Capture the cell that displays the provided text and extract its [X, Y] central coordinate. 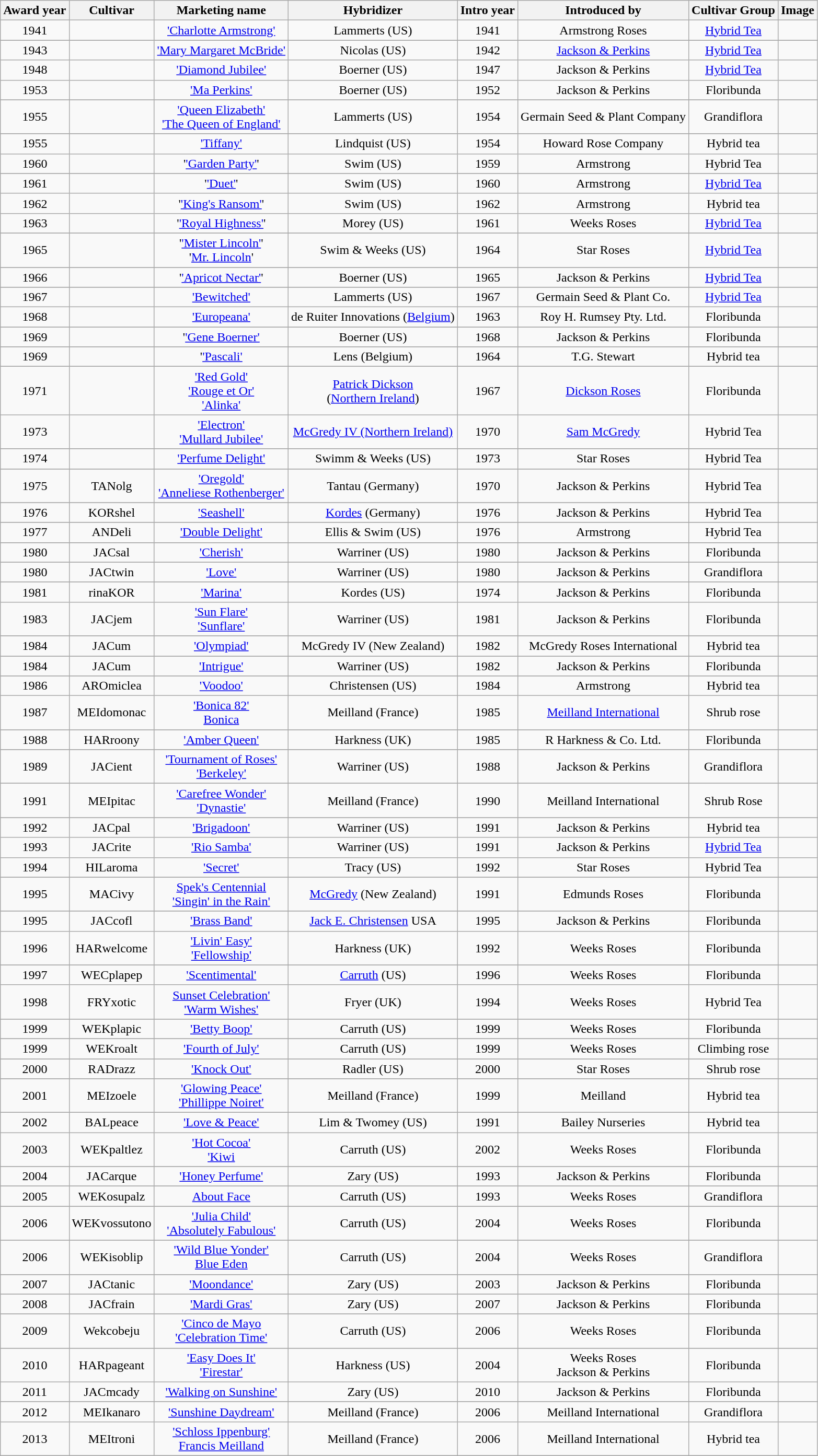
Dickson Roses [603, 391]
JACarque [112, 1177]
'Double Delight' [222, 532]
'Oregold' 'Anneliese Rothenberger' [222, 486]
''Apricot Nectar'' [222, 277]
'Sun Flare' 'Sunflare' [222, 619]
'Hot Cocoa' 'Kiwi [222, 1149]
Nicolas (US) [373, 50]
Marketing name [222, 10]
''Mister Lincoln'' 'Mr. Lincoln' [222, 250]
1983 [34, 619]
rinaKOR [112, 592]
2011 [34, 1392]
McGredy Roses International [603, 646]
'Livin' Easy' 'Fellowship' [222, 948]
''Garden Party'' [222, 164]
'Wild Blue Yonder' Blue Eden [222, 1257]
de Ruiter Innovations (Belgium) [373, 317]
Christensen (US) [373, 686]
WEKplapic [112, 1029]
Ellis & Swim (US) [373, 532]
JACrite [112, 847]
2001 [34, 1096]
Award year [34, 10]
Lens (Belgium) [373, 357]
Kordes (Germany) [373, 512]
Morey (US) [373, 223]
Harkness (US) [373, 1365]
Shrub Rose [734, 800]
1948 [34, 70]
'Julia Child' 'Absolutely Fabulous' [222, 1224]
Lindquist (US) [373, 144]
2008 [34, 1304]
Germain Seed & Plant Co. [603, 297]
Spek's Centennial'Singin' in the Rain' [222, 894]
Intro year [487, 10]
'Ma Perkins' [222, 90]
AROmiclea [112, 686]
Bailey Nurseries [603, 1123]
'Bewitched' [222, 297]
'Bonica 82' Bonica [222, 713]
'Tournament of Roses' 'Berkeley' [222, 767]
''Gene Boerner' [222, 337]
Kordes (US) [373, 592]
'Seashell' [222, 512]
HILaroma [112, 867]
'Voodoo' [222, 686]
McGredy IV (New Zealand) [373, 646]
MEIkanaro [112, 1412]
Meilland [603, 1096]
'Secret' [222, 867]
1998 [34, 1002]
'Queen Elizabeth' 'The Queen of England' [222, 117]
About Face [222, 1196]
Sam McGredy [603, 432]
'Schloss Ippenburg' Francis Meilland [222, 1439]
Introduced by [603, 10]
Swimm & Weeks (US) [373, 459]
'Cinco de Mayo 'Celebration Time' [222, 1331]
2009 [34, 1331]
Howard Rose Company [603, 144]
''Royal Highness'' [222, 223]
JACfrain [112, 1304]
Fryer (UK) [373, 1002]
'Intrigue' [222, 666]
Tracy (US) [373, 867]
MEIdomonac [112, 713]
Roy H. Rumsey Pty. Ltd. [603, 317]
JACjem [112, 619]
T.G. Stewart [603, 357]
McGredy (New Zealand) [373, 894]
'Fourth of July' [222, 1049]
Armstrong Roses [603, 30]
Swim & Weeks (US) [373, 250]
'Amber Queen' [222, 740]
HARpageant [112, 1365]
1997 [34, 975]
Patrick Dickson (Northern Ireland) [373, 391]
JACcofl [112, 921]
JACsal [112, 552]
'Perfume Delight' [222, 459]
1989 [34, 767]
'Knock Out' [222, 1068]
MEItroni [112, 1439]
Cultivar [112, 10]
'Brigadoon' [222, 828]
WEKroalt [112, 1049]
'Charlotte Armstrong' [222, 30]
'Electron' 'Mullard Jubilee' [222, 432]
'Mary Margaret McBride' [222, 50]
HARwelcome [112, 948]
'Love & Peace' [222, 1123]
WEKosupalz [112, 1196]
1953 [34, 90]
JACpal [112, 828]
'Cherish' [222, 552]
MACivy [112, 894]
WEKvossutono [112, 1224]
'Diamond Jubilee' [222, 70]
1975 [34, 486]
1990 [487, 800]
'Marina' [222, 592]
''Pascali' [222, 357]
Lim & Twomey (US) [373, 1123]
1942 [487, 50]
'Love' [222, 572]
TANolg [112, 486]
WECplapep [112, 975]
JACmcady [112, 1392]
'Olympiad' [222, 646]
2005 [34, 1196]
Tantau (Germany) [373, 486]
'Brass Band' [222, 921]
Edmunds Roses [603, 894]
2012 [34, 1412]
'Red Gold' 'Rouge et Or''Alinka' [222, 391]
'Glowing Peace' 'Phillippe Noiret' [222, 1096]
Weeks Roses Jackson & Perkins [603, 1365]
HARroony [112, 740]
''Duet'' [222, 183]
JACient [112, 767]
'Moondance' [222, 1284]
JACtwin [112, 572]
Climbing rose [734, 1049]
Radler (US) [373, 1068]
KORshel [112, 512]
Sunset Celebration''Warm Wishes' [222, 1002]
1966 [34, 277]
1952 [487, 90]
MEIzoele [112, 1096]
JACtanic [112, 1284]
'Betty Boop' [222, 1029]
'Walking on Sunshine' [222, 1392]
Wekcobeju [112, 1331]
1986 [34, 686]
Image [798, 10]
Jack E. Christensen USA [373, 921]
1943 [34, 50]
'Scentimental' [222, 975]
R Harkness & Co. Ltd. [603, 740]
BALpeace [112, 1123]
MEIpitac [112, 800]
'Tiffany' [222, 144]
WEKpaltlez [112, 1149]
FRYxotic [112, 1002]
1977 [34, 532]
1971 [34, 391]
'Europeana' [222, 317]
1947 [487, 70]
'Mardi Gras' [222, 1304]
WEKisoblip [112, 1257]
RADrazz [112, 1068]
'Carefree Wonder' 'Dynastie' [222, 800]
'Honey Perfume' [222, 1177]
Cultivar Group [734, 10]
'Easy Does It' 'Firestar' [222, 1365]
Hybridizer [373, 10]
2013 [34, 1439]
'Sunshine Daydream' [222, 1412]
McGredy IV (Northern Ireland) [373, 432]
ANDeli [112, 532]
1959 [487, 164]
Germain Seed & Plant Company [603, 117]
'Rio Samba' [222, 847]
1987 [34, 713]
''King's Ransom'' [222, 203]
